From the cell containing the given text, extract its center point as [x, y] coordinate. 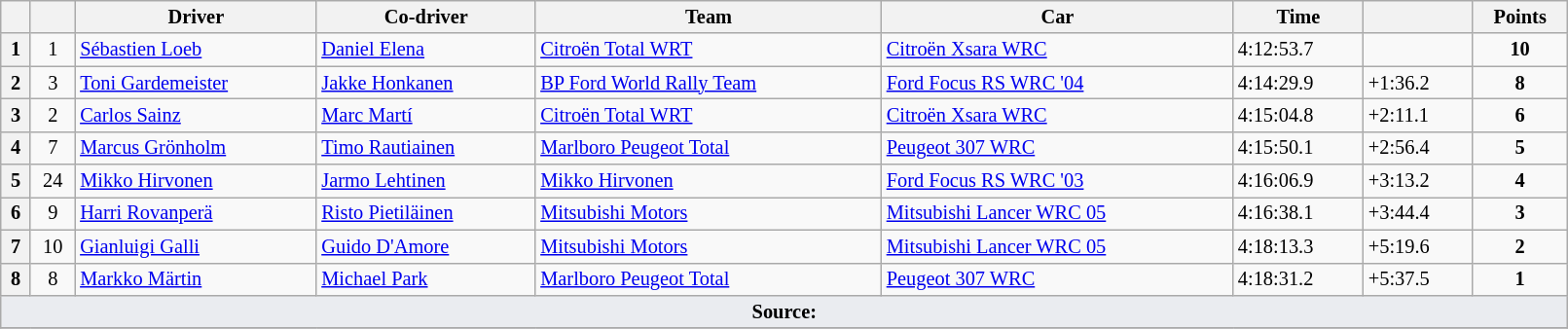
4:16:06.9 [1298, 181]
Ford Focus RS WRC '04 [1057, 83]
Jarmo Lehtinen [426, 181]
4:12:53.7 [1298, 50]
Daniel Elena [426, 50]
Michael Park [426, 279]
+3:44.4 [1418, 213]
Gianluigi Galli [196, 246]
4:15:50.1 [1298, 148]
BP Ford World Rally Team [709, 83]
Marcus Grönholm [196, 148]
Source: [784, 311]
Car [1057, 17]
Carlos Sainz [196, 115]
+1:36.2 [1418, 83]
4:18:13.3 [1298, 246]
4:14:29.9 [1298, 83]
Guido D'Amore [426, 246]
Harri Rovanperä [196, 213]
Timo Rautiainen [426, 148]
Team [709, 17]
+3:13.2 [1418, 181]
24 [53, 181]
Risto Pietiläinen [426, 213]
+5:37.5 [1418, 279]
9 [53, 213]
Co-driver [426, 17]
+5:19.6 [1418, 246]
+2:56.4 [1418, 148]
+2:11.1 [1418, 115]
4:18:31.2 [1298, 279]
4:16:38.1 [1298, 213]
4:15:04.8 [1298, 115]
Sébastien Loeb [196, 50]
Marc Martí [426, 115]
Ford Focus RS WRC '03 [1057, 181]
Jakke Honkanen [426, 83]
Toni Gardemeister [196, 83]
Points [1519, 17]
Driver [196, 17]
Time [1298, 17]
Markko Märtin [196, 279]
